Scan for the cell matching the given text and deliver its [X, Y] coordinate at center. 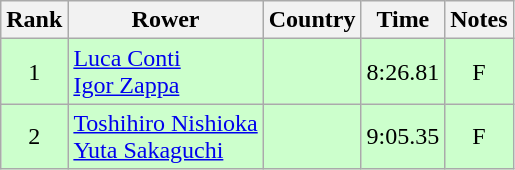
Rank [34, 20]
Luca ContiIgor Zappa [166, 72]
Rower [166, 20]
9:05.35 [403, 136]
1 [34, 72]
Time [403, 20]
Notes [479, 20]
Country [312, 20]
Toshihiro NishiokaYuta Sakaguchi [166, 136]
2 [34, 136]
8:26.81 [403, 72]
